Detect which cell encompasses the target text, then output its (X, Y) center coordinate. 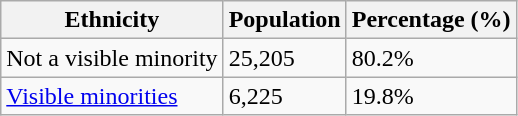
6,225 (284, 96)
Population (284, 20)
Ethnicity (112, 20)
Visible minorities (112, 96)
80.2% (431, 58)
19.8% (431, 96)
25,205 (284, 58)
Not a visible minority (112, 58)
Percentage (%) (431, 20)
